Scan for the cell matching the given text and deliver its (X, Y) coordinate at center. 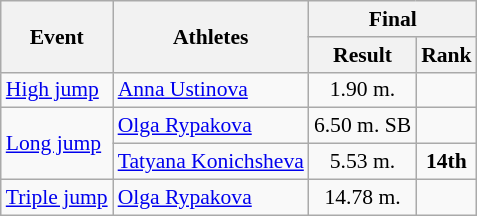
1.90 m. (362, 90)
14th (446, 162)
6.50 m. SB (362, 126)
Tatyana Konichsheva (211, 162)
Athletes (211, 36)
Long jump (57, 144)
Result (362, 55)
14.78 m. (362, 197)
High jump (57, 90)
Event (57, 36)
5.53 m. (362, 162)
Final (393, 19)
Anna Ustinova (211, 90)
Rank (446, 55)
Triple jump (57, 197)
